Pinpoint the cell where the given text exists, returning its (X, Y) midpoint coordinate. 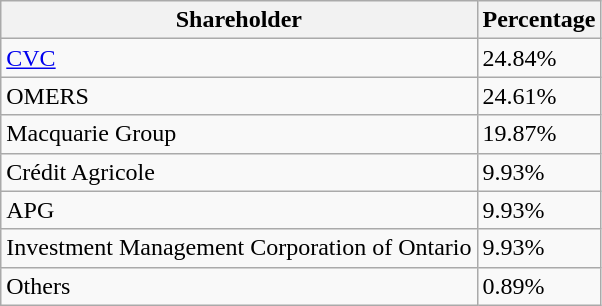
Investment Management Corporation of Ontario (239, 248)
24.84% (539, 58)
APG (239, 210)
Shareholder (239, 20)
24.61% (539, 96)
19.87% (539, 134)
Others (239, 286)
Percentage (539, 20)
CVC (239, 58)
OMERS (239, 96)
0.89% (539, 286)
Crédit Agricole (239, 172)
Macquarie Group (239, 134)
